Provide the [X, Y] coordinate of the cell's center where the given text is located.  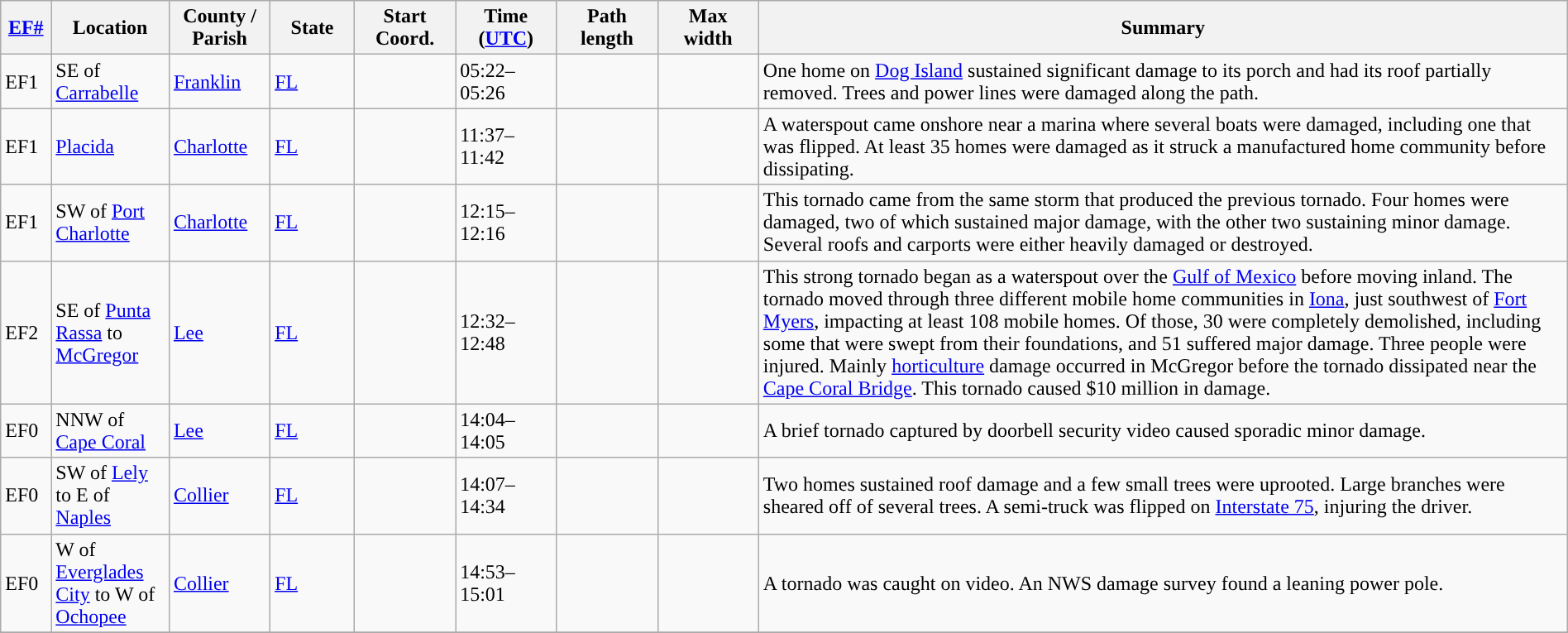
Location [111, 28]
A tornado was caught on video. An NWS damage survey found a leaning power pole. [1163, 583]
Summary [1163, 28]
A brief tornado captured by doorbell security video caused sporadic minor damage. [1163, 430]
12:32–12:48 [506, 333]
Placida [111, 146]
Start Coord. [404, 28]
Franklin [219, 81]
State [313, 28]
EF2 [26, 333]
SW of Lely to E of Naples [111, 496]
NNW of Cape Coral [111, 430]
05:22–05:26 [506, 81]
SW of Port Charlotte [111, 223]
Time (UTC) [506, 28]
Max width [708, 28]
W of Everglades City to W of Ochopee [111, 583]
14:04–14:05 [506, 430]
SE of Punta Rassa to McGregor [111, 333]
Path length [607, 28]
SE of Carrabelle [111, 81]
12:15–12:16 [506, 223]
11:37–11:42 [506, 146]
EF# [26, 28]
County / Parish [219, 28]
14:53–15:01 [506, 583]
14:07–14:34 [506, 496]
